Return [x, y] of the center of cell containing provided text 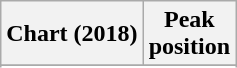
Chart (2018) [72, 34]
Peakposition [189, 34]
